Return the (X, Y) coordinate for the center point of the cell that contains the specified text.  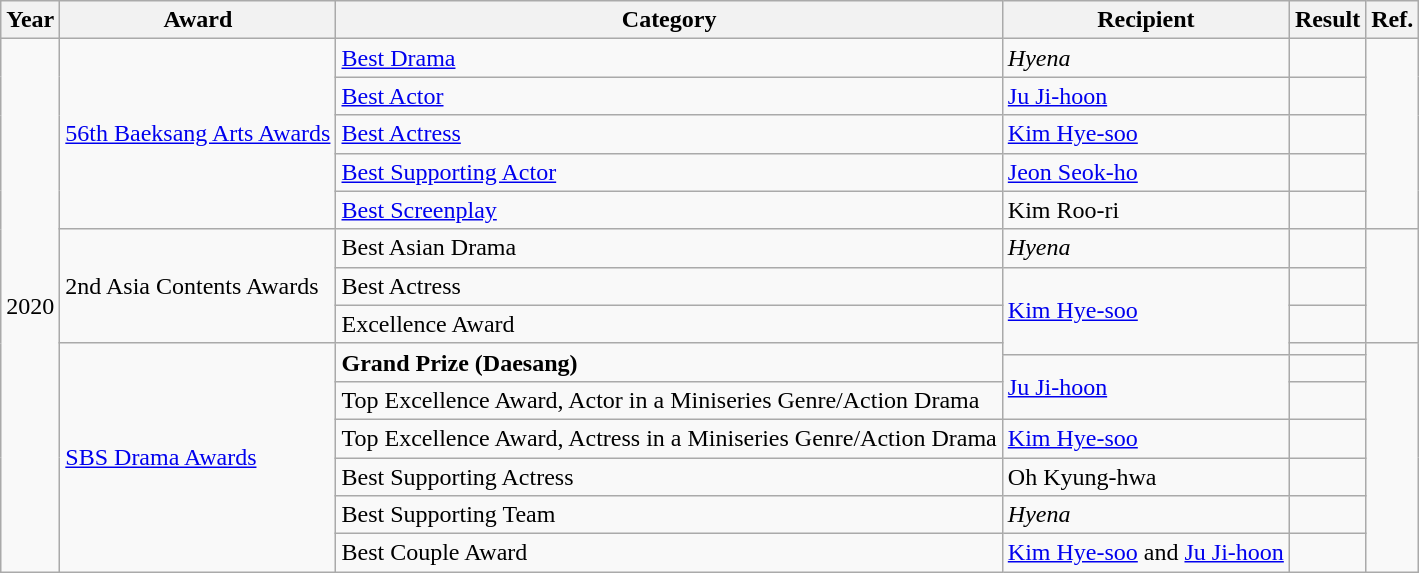
2020 (30, 306)
Oh Kyung-hwa (1146, 477)
Award (198, 20)
Best Asian Drama (669, 248)
SBS Drama Awards (198, 457)
2nd Asia Contents Awards (198, 286)
Kim Roo-ri (1146, 210)
56th Baeksang Arts Awards (198, 134)
Ref. (1392, 20)
Top Excellence Award, Actor in a Miniseries Genre/Action Drama (669, 400)
Best Couple Award (669, 553)
Best Supporting Actor (669, 172)
Category (669, 20)
Best Supporting Actress (669, 477)
Kim Hye-soo and Ju Ji-hoon (1146, 553)
Excellence Award (669, 324)
Best Actor (669, 96)
Result (1327, 20)
Best Drama (669, 58)
Jeon Seok-ho (1146, 172)
Best Supporting Team (669, 515)
Year (30, 20)
Top Excellence Award, Actress in a Miniseries Genre/Action Drama (669, 438)
Recipient (1146, 20)
Grand Prize (Daesang) (669, 362)
Best Screenplay (669, 210)
